Detect which cell encompasses the target text, then output its [X, Y] center coordinate. 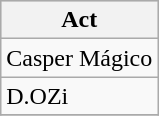
Casper Mágico [80, 58]
Act [80, 20]
D.OZi [80, 96]
